Extract the (x, y) coordinate from the center of the cell holding the provided text.  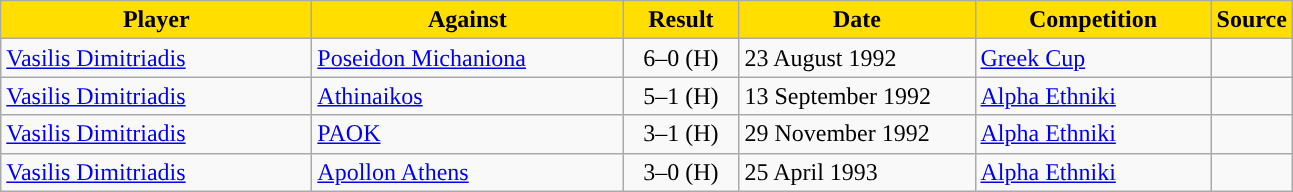
Date (857, 20)
Player (156, 20)
Greek Cup (1093, 58)
Competition (1093, 20)
Apollon Athens (468, 172)
3–0 (Η) (681, 172)
Against (468, 20)
PAOK (468, 134)
23 August 1992 (857, 58)
Source (1252, 20)
Poseidon Michaniona (468, 58)
29 November 1992 (857, 134)
3–1 (H) (681, 134)
5–1 (H) (681, 96)
25 April 1993 (857, 172)
Athinaikos (468, 96)
13 September 1992 (857, 96)
6–0 (H) (681, 58)
Result (681, 20)
